Scan for the cell matching the given text and deliver its [x, y] coordinate at center. 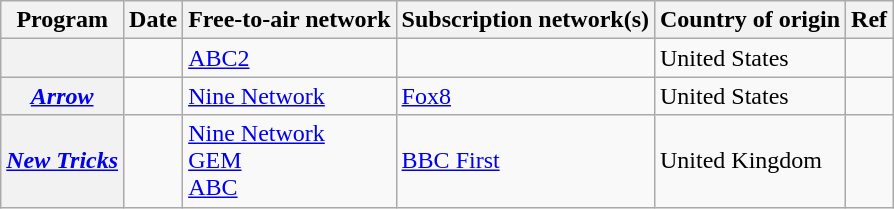
Free-to-air network [290, 20]
United Kingdom [750, 161]
New Tricks [62, 161]
Nine Network [290, 96]
Fox8 [525, 96]
Country of origin [750, 20]
Arrow [62, 96]
Date [154, 20]
Ref [870, 20]
Subscription network(s) [525, 20]
Program [62, 20]
BBC First [525, 161]
Nine NetworkGEM ABC [290, 161]
ABC2 [290, 58]
